Find where the given text appears and provide that cell's center as (X, Y) coordinate. 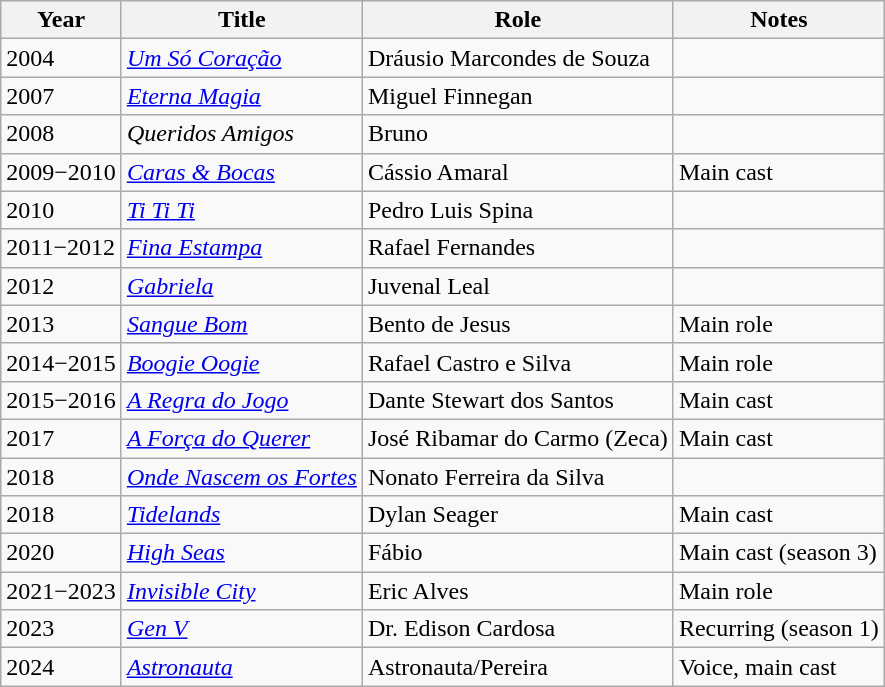
2020 (62, 553)
Bruno (518, 134)
Recurring (season 1) (778, 629)
Dr. Edison Cardosa (518, 629)
Title (242, 20)
2023 (62, 629)
Nonato Ferreira da Silva (518, 477)
2009−2010 (62, 172)
Caras & Bocas (242, 172)
Voice, main cast (778, 667)
2021−2023 (62, 591)
Pedro Luis Spina (518, 210)
Onde Nascem os Fortes (242, 477)
A Regra do Jogo (242, 400)
Role (518, 20)
2013 (62, 324)
2007 (62, 96)
2008 (62, 134)
Cássio Amaral (518, 172)
2010 (62, 210)
Um Só Coração (242, 58)
Eric Alves (518, 591)
A Força do Querer (242, 438)
Fábio (518, 553)
Astronauta (242, 667)
2004 (62, 58)
Fina Estampa (242, 248)
Invisible City (242, 591)
2012 (62, 286)
Rafael Fernandes (518, 248)
Tidelands (242, 515)
José Ribamar do Carmo (Zeca) (518, 438)
Eterna Magia (242, 96)
Notes (778, 20)
Boogie Oogie (242, 362)
High Seas (242, 553)
Juvenal Leal (518, 286)
Queridos Amigos (242, 134)
2017 (62, 438)
Year (62, 20)
Gen V (242, 629)
Dráusio Marcondes de Souza (518, 58)
Ti Ti Ti (242, 210)
2011−2012 (62, 248)
Dylan Seager (518, 515)
2014−2015 (62, 362)
2015−2016 (62, 400)
Miguel Finnegan (518, 96)
Bento de Jesus (518, 324)
Rafael Castro e Silva (518, 362)
2024 (62, 667)
Astronauta/Pereira (518, 667)
Dante Stewart dos Santos (518, 400)
Sangue Bom (242, 324)
Gabriela (242, 286)
Main cast (season 3) (778, 553)
